Return [x, y] of the center of cell containing provided text 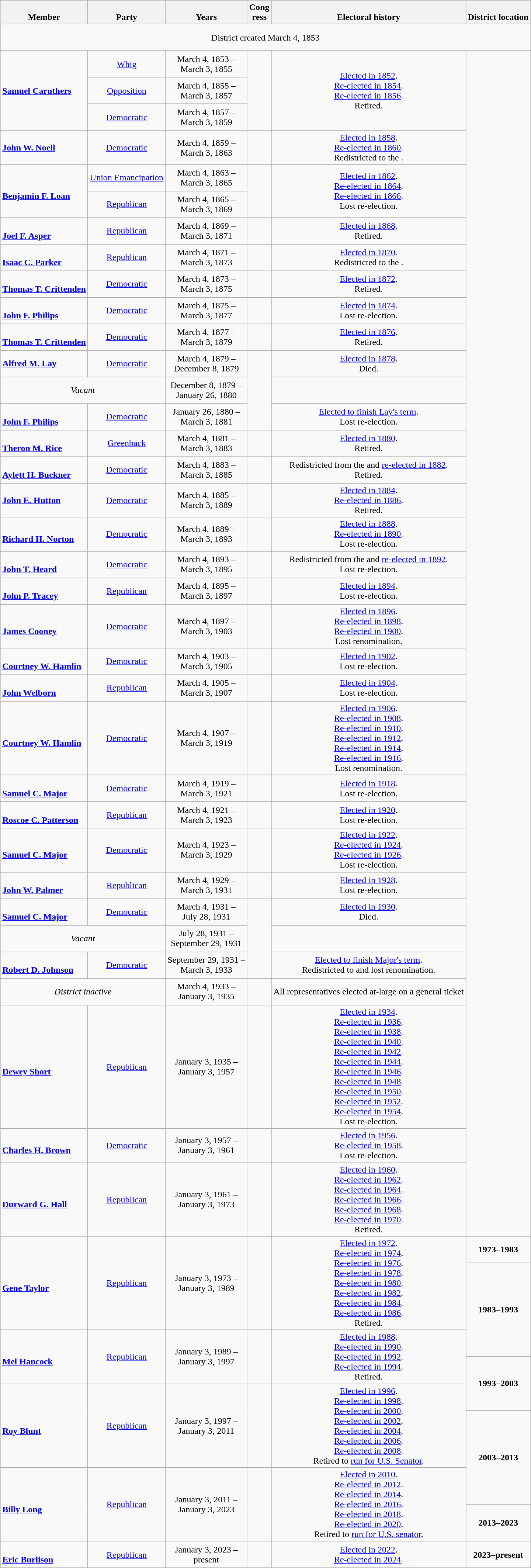
Elected in 1922.Re-elected in 1924.Re-elected in 1926.Lost re-election. [369, 850]
John Welborn [44, 688]
July 28, 1931 –September 29, 1931 [206, 938]
Elected to finish Major's term.Redistricted to and lost renomination. [369, 965]
Opposition [126, 91]
Redistricted from the and re-elected in 1892.Lost re-election. [369, 564]
2003–2013 [498, 1458]
John W. Palmer [44, 885]
Elected in 1960.Re-elected in 1962.Re-elected in 1964.Re-elected in 1966.Re-elected in 1968.Re-elected in 1970.Retired. [369, 1199]
Durward G. Hall [44, 1199]
January 3, 1961 –January 3, 1973 [206, 1199]
Elected in 1852.Re-elected in 1854.Re-elected in 1856.Retired. [369, 91]
March 4, 1873 –March 3, 1875 [206, 284]
Eric Burlison [44, 1555]
January 3, 1957 –January 3, 1961 [206, 1145]
March 4, 1883 –March 3, 1885 [206, 470]
1983–1993 [498, 1309]
Electoral history [369, 13]
John E. Hutton [44, 500]
Mel Hancock [44, 1357]
Roscoe C. Patterson [44, 815]
March 4, 1889 –March 3, 1893 [206, 534]
Elected in 1894.Lost re-election. [369, 591]
January 3, 2011 –January 3, 2023 [206, 1505]
March 4, 1929 –March 3, 1931 [206, 885]
Samuel Caruthers [44, 91]
March 4, 1931 –July 28, 1931 [206, 912]
Alfred M. Lay [44, 364]
Elected in 1862.Re-elected in 1864.Re-elected in 1866.Lost re-election. [369, 191]
Charles H. Brown [44, 1145]
Elected in 1930.Died. [369, 912]
Elected to finish Lay's term.Lost re-election. [369, 417]
Elected in 1904.Lost re-election. [369, 688]
James Cooney [44, 626]
March 4, 1895 –March 3, 1897 [206, 591]
Billy Long [44, 1505]
Elected in 1906.Re-elected in 1908.Re-elected in 1910.Re-elected in 1912.Re-elected in 1914.Re-elected in 1916.Lost renomination. [369, 738]
January 3, 2023 –present [206, 1555]
March 4, 1879 –December 8, 1879 [206, 364]
District created March 4, 1853 [265, 38]
Union Emancipation [126, 178]
March 4, 1923 –March 3, 1929 [206, 850]
Elected in 1956.Re-elected in 1958.Lost re-election. [369, 1145]
Dewey Short [44, 1067]
Elected in 1918.Lost re-election. [369, 788]
1973–1983 [498, 1249]
March 4, 1877 –March 3, 1879 [206, 337]
All representatives elected at-large on a general ticket [369, 991]
John W. Noell [44, 148]
Party [126, 13]
Aylett H. Buckner [44, 470]
Elected in 2022.Re-elected in 2024. [369, 1555]
Elected in 1880.Retired. [369, 443]
January 3, 1997 –January 3, 2011 [206, 1426]
Elected in 1884.Re-elected in 1886.Retired. [369, 500]
Elected in 1988.Re-elected in 1990.Re-elected in 1992.Re-elected in 1994.Retired. [369, 1357]
District location [498, 13]
March 4, 1857 –March 3, 1859 [206, 117]
March 4, 1875 –March 3, 1877 [206, 311]
March 4, 1871 –March 3, 1873 [206, 257]
January 3, 1989 –January 3, 1997 [206, 1357]
2013–2023 [498, 1523]
March 4, 1905 –March 3, 1907 [206, 688]
Robert D. Johnson [44, 965]
Elected in 2010.Re-elected in 2012.Re-elected in 2014.Re-elected in 2016.Re-elected in 2018.Re-elected in 2020.Retired to run for U.S. senator. [369, 1505]
Elected in 1928.Lost re-election. [369, 885]
Isaac C. Parker [44, 257]
March 4, 1907 –March 3, 1919 [206, 738]
March 4, 1881 –March 3, 1883 [206, 443]
March 4, 1865 –March 3, 1869 [206, 204]
Roy Blunt [44, 1426]
Greenback [126, 443]
District inactive [83, 991]
Elected in 1920.Lost re-election. [369, 815]
Elected in 1874.Lost re-election. [369, 311]
March 4, 1853 –March 3, 1855 [206, 64]
March 4, 1893 –March 3, 1895 [206, 564]
Redistricted from the and re-elected in 1882.Retired. [369, 470]
January 3, 1973 –January 3, 1989 [206, 1283]
Benjamin F. Loan [44, 191]
Elected in 1868.Retired. [369, 231]
2023–present [498, 1555]
Elected in 1878.Died. [369, 364]
March 4, 1863 –March 3, 1865 [206, 178]
January 3, 1935 –January 3, 1957 [206, 1067]
Elected in 1876.Retired. [369, 337]
John P. Tracey [44, 591]
Years [206, 13]
March 4, 1869 –March 3, 1871 [206, 231]
Elected in 1896.Re-elected in 1898.Re-elected in 1900.Lost renomination. [369, 626]
March 4, 1921 –March 3, 1923 [206, 815]
March 4, 1855 –March 3, 1857 [206, 91]
Elected in 1872.Retired. [369, 284]
Elected in 1902.Lost re-election. [369, 661]
January 26, 1880 –March 3, 1881 [206, 417]
March 4, 1919 –March 3, 1921 [206, 788]
December 8, 1879 –January 26, 1880 [206, 390]
Richard H. Norton [44, 534]
Joel F. Asper [44, 231]
March 4, 1897 –March 3, 1903 [206, 626]
Elected in 1870.Redistricted to the . [369, 257]
1993–2003 [498, 1383]
September 29, 1931 –March 3, 1933 [206, 965]
March 4, 1885 –March 3, 1889 [206, 500]
Member [44, 13]
Elected in 1858.Re-elected in 1860.Redistricted to the . [369, 148]
March 4, 1903 –March 3, 1905 [206, 661]
Gene Taylor [44, 1283]
March 4, 1859 –March 3, 1863 [206, 148]
Elected in 1888.Re-elected in 1890.Lost re-election. [369, 534]
John T. Heard [44, 564]
March 4, 1933 –January 3, 1935 [206, 991]
Theron M. Rice [44, 443]
Congress [259, 13]
Whig [126, 64]
